Identify which cell holds the provided text, then report its (x, y) central coordinate. 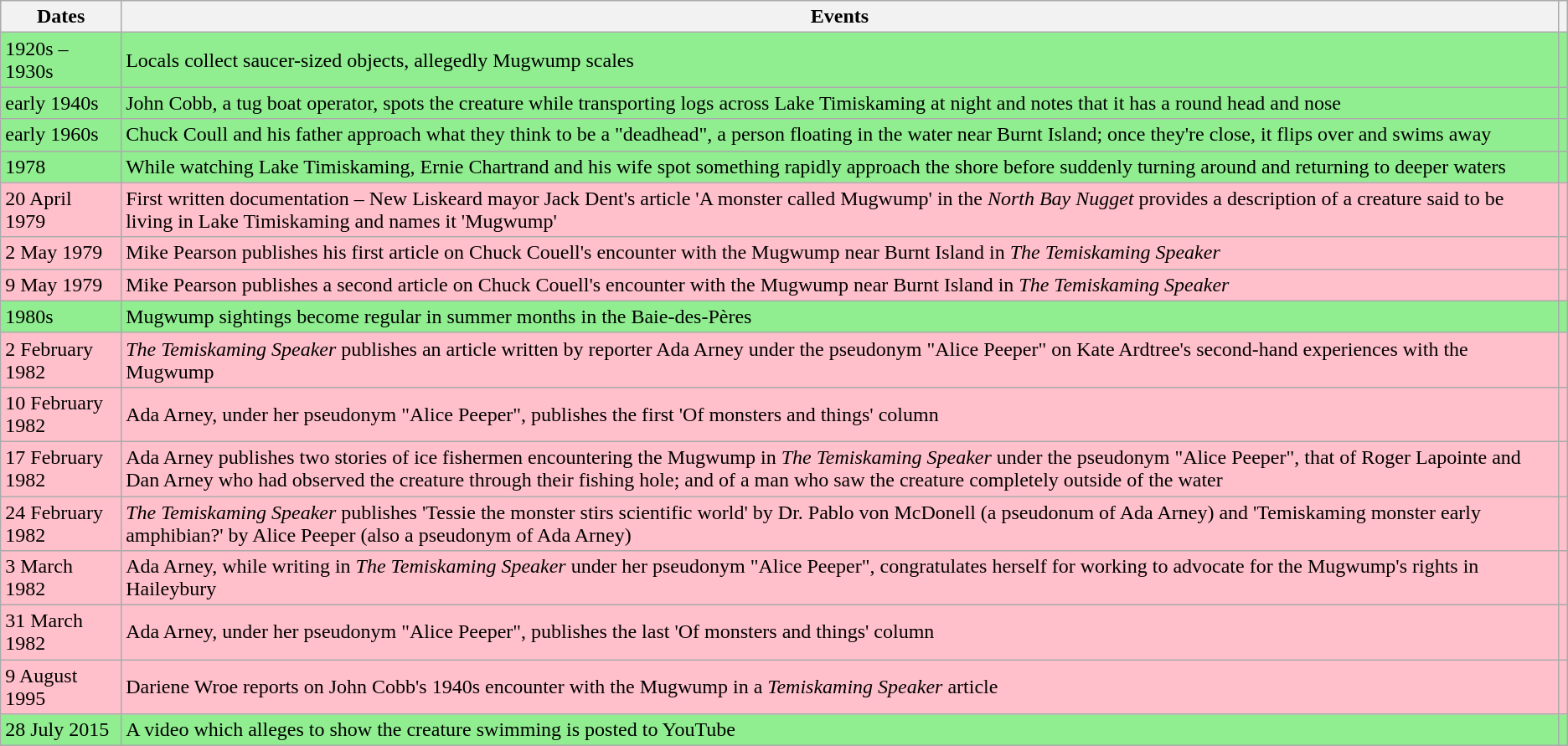
A video which alleges to show the creature swimming is posted to YouTube (840, 730)
20 April 1979 (61, 209)
Dates (61, 17)
24 February 1982 (61, 522)
early 1940s (61, 103)
Ada Arney, under her pseudonym "Alice Peeper", publishes the first 'Of monsters and things' column (840, 414)
31 March 1982 (61, 633)
early 1960s (61, 135)
Events (840, 17)
9 May 1979 (61, 285)
28 July 2015 (61, 730)
Mike Pearson publishes a second article on Chuck Couell's encounter with the Mugwump near Burnt Island in The Temiskaming Speaker (840, 285)
Ada Arney, under her pseudonym "Alice Peeper", publishes the last 'Of monsters and things' column (840, 633)
Mugwump sightings become regular in summer months in the Baie-des-Pères (840, 316)
1920s – 1930s (61, 60)
1978 (61, 167)
Mike Pearson publishes his first article on Chuck Couell's encounter with the Mugwump near Burnt Island in The Temiskaming Speaker (840, 253)
Locals collect saucer-sized objects, allegedly Mugwump scales (840, 60)
10 February 1982 (61, 414)
2 February 1982 (61, 360)
Dariene Wroe reports on John Cobb's 1940s encounter with the Mugwump in a Temiskaming Speaker article (840, 687)
9 August 1995 (61, 687)
3 March 1982 (61, 578)
1980s (61, 316)
17 February 1982 (61, 469)
2 May 1979 (61, 253)
